Identify which cell holds the provided text, then report its [x, y] central coordinate. 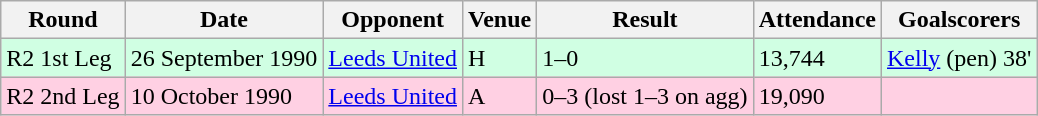
Result [645, 20]
R2 2nd Leg [63, 96]
Opponent [393, 20]
Goalscorers [958, 20]
Date [224, 20]
1–0 [645, 58]
Kelly (pen) 38' [958, 58]
Round [63, 20]
A [500, 96]
10 October 1990 [224, 96]
R2 1st Leg [63, 58]
0–3 (lost 1–3 on agg) [645, 96]
13,744 [817, 58]
Attendance [817, 20]
19,090 [817, 96]
Venue [500, 20]
26 September 1990 [224, 58]
H [500, 58]
